Return [x, y] of the center of cell containing provided text 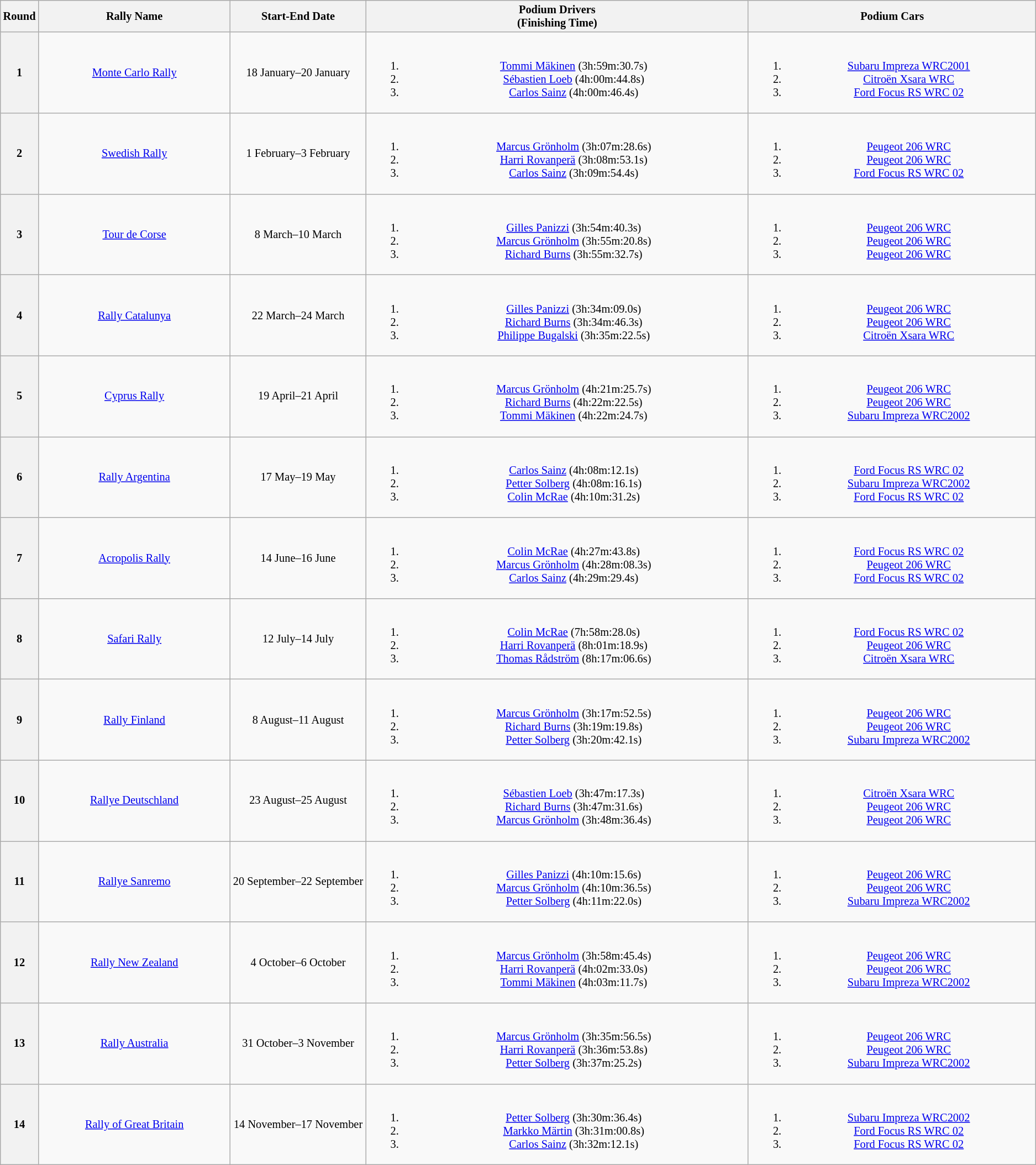
9 [20, 720]
1 [20, 72]
14 [20, 1124]
Monte Carlo Rally [134, 72]
Rally Argentina [134, 477]
8 August–11 August [298, 720]
Marcus Grönholm (3h:07m:28.6s) Harri Rovanperä (3h:08m:53.1s) Carlos Sainz (3h:09m:54.4s) [557, 153]
Petter Solberg (3h:30m:36.4s) Markko Märtin (3h:31m:00.8s) Carlos Sainz (3h:32m:12.1s) [557, 1124]
Round [20, 16]
Gilles Panizzi (3h:54m:40.3s) Marcus Grönholm (3h:55m:20.8s) Richard Burns (3h:55m:32.7s) [557, 234]
Rally New Zealand [134, 962]
Colin McRae (7h:58m:28.0s) Harri Rovanperä (8h:01m:18.9s) Thomas Rådström (8h:17m:06.6s) [557, 639]
Carlos Sainz (4h:08m:12.1s) Petter Solberg (4h:08m:16.1s) Colin McRae (4h:10m:31.2s) [557, 477]
Acropolis Rally [134, 558]
Marcus Grönholm (3h:58m:45.4s) Harri Rovanperä (4h:02m:33.0s) Tommi Mäkinen (4h:03m:11.7s) [557, 962]
Tour de Corse [134, 234]
17 May–19 May [298, 477]
6 [20, 477]
Ford Focus RS WRC 02Peugeot 206 WRCFord Focus RS WRC 02 [892, 558]
Rally Catalunya [134, 315]
7 [20, 558]
Sébastien Loeb (3h:47m:17.3s) Richard Burns (3h:47m:31.6s) Marcus Grönholm (3h:48m:36.4s) [557, 800]
Rally of Great Britain [134, 1124]
1 February–3 February [298, 153]
Gilles Panizzi (4h:10m:15.6s) Marcus Grönholm (4h:10m:36.5s) Petter Solberg (4h:11m:22.0s) [557, 881]
Rally Finland [134, 720]
14 November–17 November [298, 1124]
18 January–20 January [298, 72]
Podium Drivers (Finishing Time) [557, 16]
10 [20, 800]
8 [20, 639]
2 [20, 153]
Start-End Date [298, 16]
23 August–25 August [298, 800]
13 [20, 1043]
Safari Rally [134, 639]
Peugeot 206 WRCPeugeot 206 WRCCitroën Xsara WRC [892, 315]
Rally Name [134, 16]
4 [20, 315]
Tommi Mäkinen (3h:59m:30.7s) Sébastien Loeb (4h:00m:44.8s) Carlos Sainz (4h:00m:46.4s) [557, 72]
Subaru Impreza WRC2002Ford Focus RS WRC 02Ford Focus RS WRC 02 [892, 1124]
8 March–10 March [298, 234]
31 October–3 November [298, 1043]
Rally Australia [134, 1043]
11 [20, 881]
12 [20, 962]
Colin McRae (4h:27m:43.8s) Marcus Grönholm (4h:28m:08.3s) Carlos Sainz (4h:29m:29.4s) [557, 558]
Peugeot 206 WRCPeugeot 206 WRCPeugeot 206 WRC [892, 234]
Ford Focus RS WRC 02Peugeot 206 WRCCitroën Xsara WRC [892, 639]
Swedish Rally [134, 153]
Peugeot 206 WRCPeugeot 206 WRCFord Focus RS WRC 02 [892, 153]
Cyprus Rally [134, 396]
Rallye Deutschland [134, 800]
Marcus Grönholm (4h:21m:25.7s) Richard Burns (4h:22m:22.5s) Tommi Mäkinen (4h:22m:24.7s) [557, 396]
Gilles Panizzi (3h:34m:09.0s) Richard Burns (3h:34m:46.3s) Philippe Bugalski (3h:35m:22.5s) [557, 315]
3 [20, 234]
Marcus Grönholm (3h:17m:52.5s) Richard Burns (3h:19m:19.8s) Petter Solberg (3h:20m:42.1s) [557, 720]
Subaru Impreza WRC2001Citroën Xsara WRCFord Focus RS WRC 02 [892, 72]
19 April–21 April [298, 396]
20 September–22 September [298, 881]
Rallye Sanremo [134, 881]
Podium Cars [892, 16]
5 [20, 396]
Citroën Xsara WRCPeugeot 206 WRCPeugeot 206 WRC [892, 800]
12 July–14 July [298, 639]
14 June–16 June [298, 558]
Ford Focus RS WRC 02Subaru Impreza WRC2002Ford Focus RS WRC 02 [892, 477]
22 March–24 March [298, 315]
4 October–6 October [298, 962]
Marcus Grönholm (3h:35m:56.5s) Harri Rovanperä (3h:36m:53.8s) Petter Solberg (3h:37m:25.2s) [557, 1043]
